Locate the cell with the specified text and output its (X, Y) center coordinate. 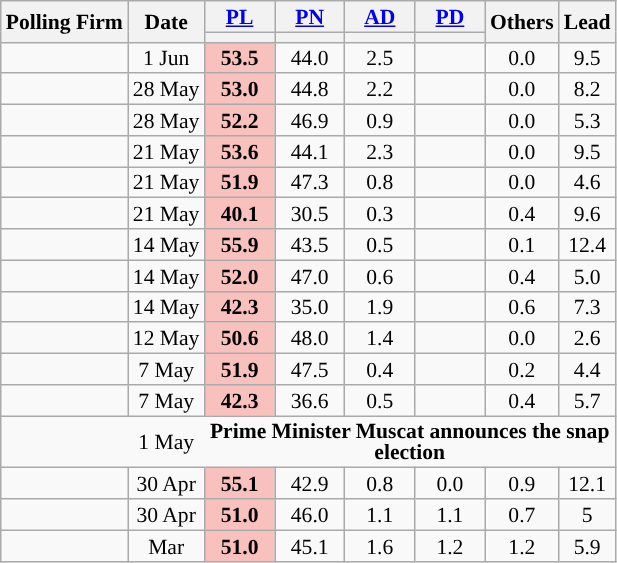
5.7 (588, 400)
0.3 (380, 214)
2.3 (380, 152)
AD (380, 16)
Lead (588, 22)
12.4 (588, 244)
4.6 (588, 182)
44.8 (310, 90)
53.5 (239, 58)
5.3 (588, 120)
44.0 (310, 58)
35.0 (310, 306)
2.2 (380, 90)
5.9 (588, 546)
Others (522, 22)
36.6 (310, 400)
0.2 (522, 370)
5 (588, 514)
47.5 (310, 370)
2.5 (380, 58)
0.1 (522, 244)
47.0 (310, 276)
46.0 (310, 514)
44.1 (310, 152)
Prime Minister Muscat announces the snap election (410, 442)
50.6 (239, 338)
30.5 (310, 214)
4.4 (588, 370)
1 Jun (166, 58)
7.3 (588, 306)
8.2 (588, 90)
43.5 (310, 244)
53.0 (239, 90)
42.9 (310, 484)
1 May (166, 442)
Polling Firm (64, 22)
53.6 (239, 152)
48.0 (310, 338)
52.2 (239, 120)
1.6 (380, 546)
PN (310, 16)
55.9 (239, 244)
46.9 (310, 120)
40.1 (239, 214)
Mar (166, 546)
45.1 (310, 546)
Date (166, 22)
55.1 (239, 484)
2.6 (588, 338)
5.0 (588, 276)
47.3 (310, 182)
PL (239, 16)
0.7 (522, 514)
1.4 (380, 338)
12.1 (588, 484)
PD (450, 16)
52.0 (239, 276)
12 May (166, 338)
9.6 (588, 214)
1.9 (380, 306)
